Extract the [x, y] coordinate from the center of the cell holding the provided text.  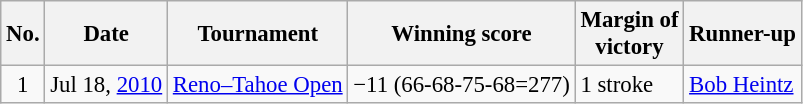
Jul 18, 2010 [106, 85]
Margin ofvictory [630, 34]
Runner-up [742, 34]
1 [23, 85]
No. [23, 34]
Reno–Tahoe Open [258, 85]
Winning score [462, 34]
−11 (66-68-75-68=277) [462, 85]
Bob Heintz [742, 85]
1 stroke [630, 85]
Tournament [258, 34]
Date [106, 34]
